Provide the (X, Y) coordinate of the cell's center where the given text is located.  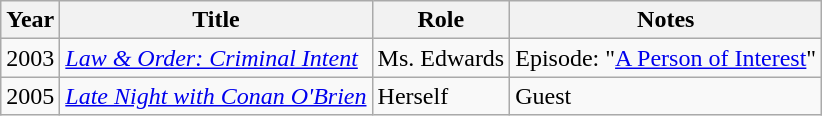
2003 (30, 58)
Law & Order: Criminal Intent (216, 58)
Herself (441, 96)
Year (30, 20)
Guest (666, 96)
Episode: "A Person of Interest" (666, 58)
Late Night with Conan O'Brien (216, 96)
Ms. Edwards (441, 58)
Role (441, 20)
Title (216, 20)
2005 (30, 96)
Notes (666, 20)
